Scan for the cell matching the given text and deliver its (x, y) coordinate at center. 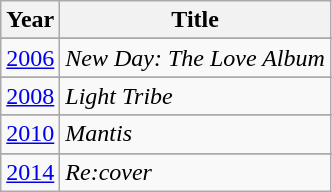
New Day: The Love Album (196, 58)
Mantis (196, 134)
2008 (30, 96)
2010 (30, 134)
2006 (30, 58)
Light Tribe (196, 96)
Year (30, 20)
2014 (30, 172)
Title (196, 20)
Re:cover (196, 172)
